Determine the [x, y] coordinate at the center of the cell enclosing the given text.  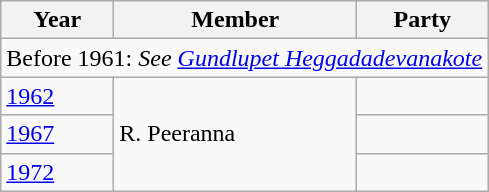
1972 [58, 172]
R. Peeranna [236, 134]
1962 [58, 96]
Party [422, 20]
1967 [58, 134]
Year [58, 20]
Before 1961: See Gundlupet Heggadadevanakote [244, 58]
Member [236, 20]
